Locate the cell with the specified text and output its [X, Y] center coordinate. 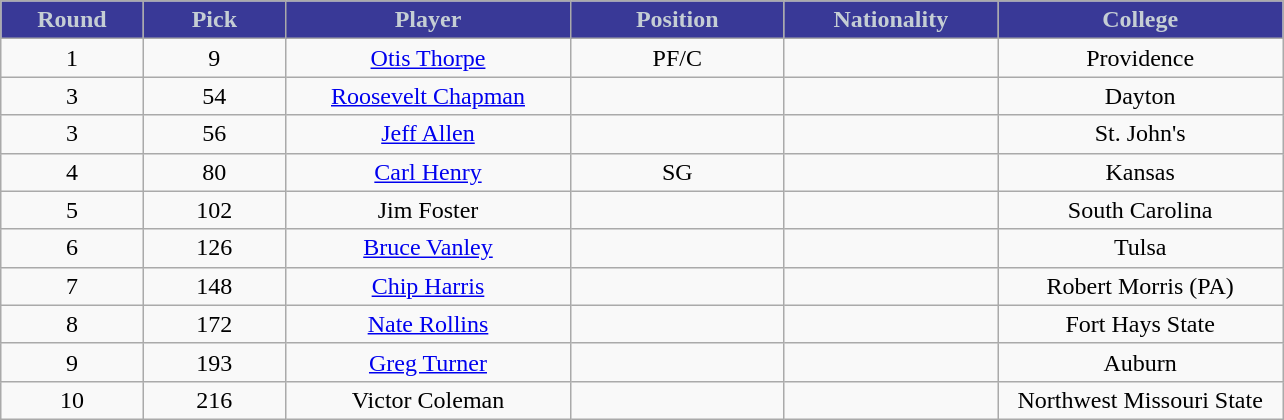
Greg Turner [428, 362]
Otis Thorpe [428, 58]
SG [677, 172]
7 [72, 286]
Nate Rollins [428, 324]
Position [677, 20]
1 [72, 58]
Roosevelt Chapman [428, 96]
6 [72, 248]
Round [72, 20]
St. John's [1140, 134]
4 [72, 172]
102 [214, 210]
Northwest Missouri State [1140, 400]
Carl Henry [428, 172]
Pick [214, 20]
Bruce Vanley [428, 248]
Jim Foster [428, 210]
Fort Hays State [1140, 324]
Kansas [1140, 172]
Tulsa [1140, 248]
8 [72, 324]
Providence [1140, 58]
Player [428, 20]
Chip Harris [428, 286]
148 [214, 286]
Robert Morris (PA) [1140, 286]
193 [214, 362]
56 [214, 134]
Dayton [1140, 96]
Auburn [1140, 362]
Nationality [891, 20]
10 [72, 400]
Jeff Allen [428, 134]
54 [214, 96]
126 [214, 248]
College [1140, 20]
172 [214, 324]
5 [72, 210]
South Carolina [1140, 210]
216 [214, 400]
80 [214, 172]
PF/C [677, 58]
Victor Coleman [428, 400]
